Determine the [X, Y] coordinate at the center of the cell enclosing the given text.  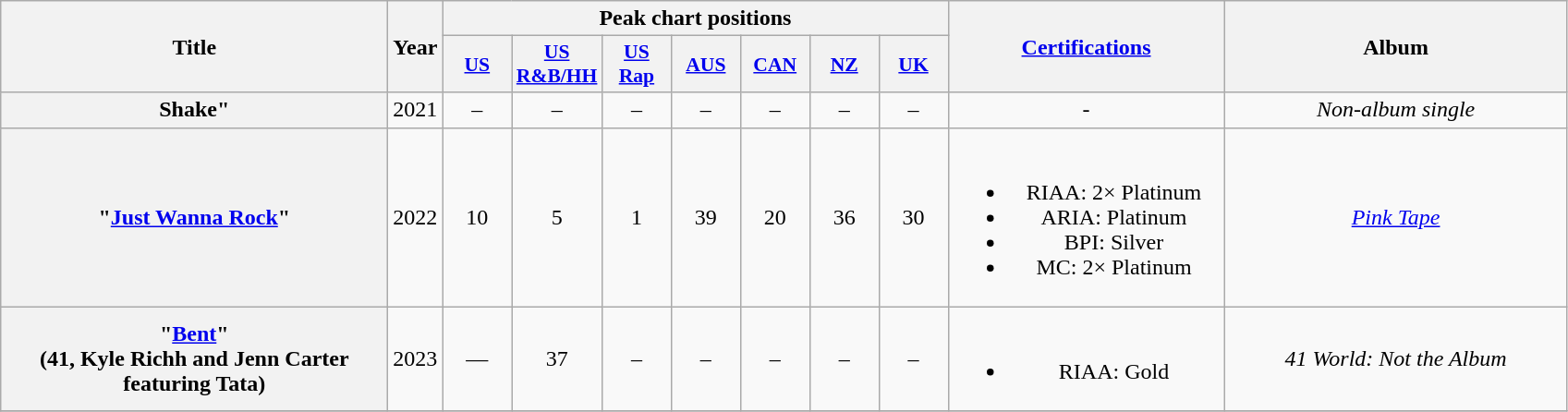
UK [913, 65]
USRap [636, 65]
37 [557, 358]
Certifications [1087, 46]
RIAA: 2× PlatinumARIA: PlatinumBPI: SilverMC: 2× Platinum [1087, 217]
Year [416, 46]
5 [557, 217]
Peak chart positions [695, 18]
2022 [416, 217]
— [477, 358]
AUS [706, 65]
- [1087, 110]
US [477, 65]
30 [913, 217]
2023 [416, 358]
RIAA: Gold [1087, 358]
Non-album single [1395, 110]
Title [194, 46]
1 [636, 217]
Pink Tape [1395, 217]
2021 [416, 110]
Shake" [194, 110]
"Just Wanna Rock" [194, 217]
10 [477, 217]
"Bent"(41, Kyle Richh and Jenn Carter featuring Tata) [194, 358]
39 [706, 217]
20 [774, 217]
US R&B/HH [557, 65]
36 [845, 217]
CAN [774, 65]
41 World: Not the Album [1395, 358]
Album [1395, 46]
NZ [845, 65]
